Scan for the cell matching the given text and deliver its (X, Y) coordinate at center. 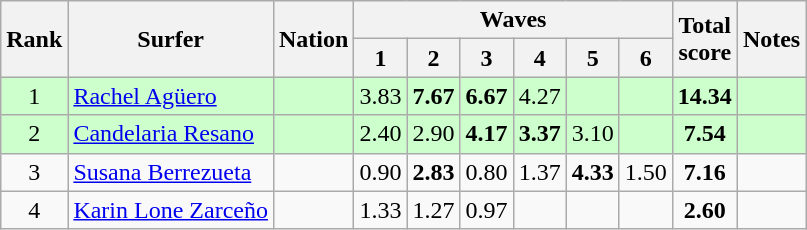
2.60 (704, 210)
Rank (34, 39)
0.90 (380, 172)
Nation (313, 39)
Candelaria Resano (171, 134)
Rachel Agüero (171, 96)
4.17 (486, 134)
2.40 (380, 134)
Susana Berrezueta (171, 172)
0.97 (486, 210)
3.37 (540, 134)
Surfer (171, 39)
Totalscore (704, 39)
Notes (771, 39)
7.16 (704, 172)
Karin Lone Zarceño (171, 210)
7.67 (434, 96)
1.37 (540, 172)
7.54 (704, 134)
0.80 (486, 172)
1.33 (380, 210)
4.27 (540, 96)
4.33 (592, 172)
3.10 (592, 134)
1.27 (434, 210)
1.50 (646, 172)
6.67 (486, 96)
2.83 (434, 172)
Waves (513, 20)
5 (592, 58)
6 (646, 58)
3.83 (380, 96)
2.90 (434, 134)
14.34 (704, 96)
